Scan for the cell matching the given text and deliver its (x, y) coordinate at center. 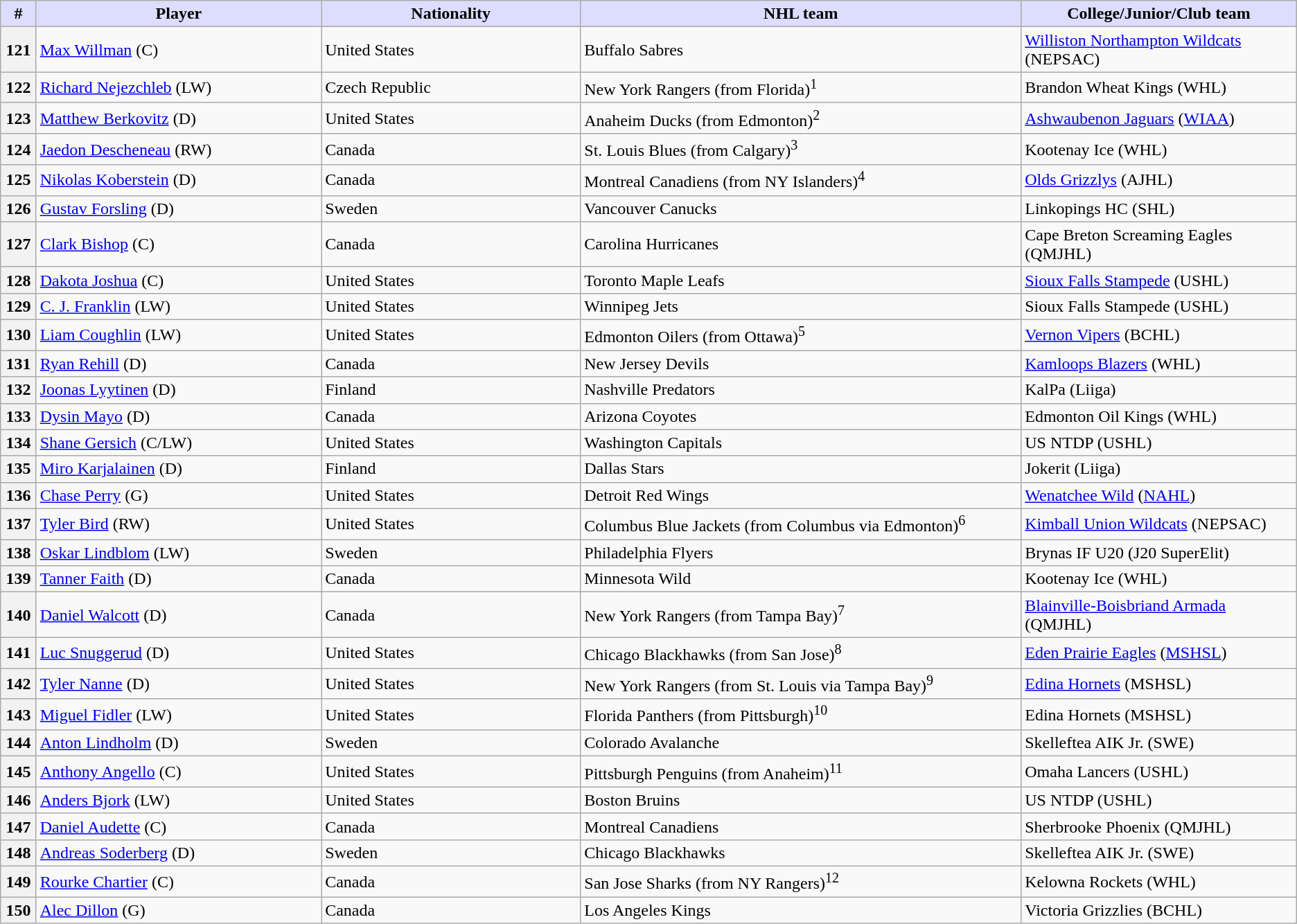
New York Rangers (from St. Louis via Tampa Bay)9 (801, 684)
148 (18, 853)
Anthony Angello (C) (179, 772)
Joonas Lyytinen (D) (179, 390)
135 (18, 469)
Blainville-Boisbriand Armada (QMJHL) (1159, 615)
Carolina Hurricanes (801, 244)
Tanner Faith (D) (179, 579)
150 (18, 910)
Max Willman (C) (179, 50)
Kelowna Rockets (WHL) (1159, 881)
KalPa (Liiga) (1159, 390)
Anders Bjork (LW) (179, 800)
138 (18, 553)
Oskar Lindblom (LW) (179, 553)
Miro Karjalainen (D) (179, 469)
128 (18, 280)
# (18, 14)
Chicago Blackhawks (801, 853)
Ryan Rehill (D) (179, 364)
Tyler Bird (RW) (179, 524)
Victoria Grizzlies (BCHL) (1159, 910)
141 (18, 652)
Kamloops Blazers (WHL) (1159, 364)
Montreal Canadiens (from NY Islanders)4 (801, 180)
Wenatchee Wild (NAHL) (1159, 495)
124 (18, 150)
144 (18, 743)
Buffalo Sabres (801, 50)
Detroit Red Wings (801, 495)
Los Angeles Kings (801, 910)
Omaha Lancers (USHL) (1159, 772)
Nashville Predators (801, 390)
Brandon Wheat Kings (WHL) (1159, 87)
Vancouver Canucks (801, 208)
Anton Lindholm (D) (179, 743)
Matthew Berkovitz (D) (179, 118)
121 (18, 50)
137 (18, 524)
Toronto Maple Leafs (801, 280)
129 (18, 306)
Czech Republic (451, 87)
Dakota Joshua (C) (179, 280)
Williston Northampton Wildcats (NEPSAC) (1159, 50)
Boston Bruins (801, 800)
127 (18, 244)
C. J. Franklin (LW) (179, 306)
131 (18, 364)
125 (18, 180)
Vernon Vipers (BCHL) (1159, 335)
New York Rangers (from Florida)1 (801, 87)
Gustav Forsling (D) (179, 208)
Rourke Chartier (C) (179, 881)
122 (18, 87)
Ashwaubenon Jaguars (WIAA) (1159, 118)
New Jersey Devils (801, 364)
Montreal Canadiens (801, 826)
Nationality (451, 14)
Miguel Fidler (LW) (179, 715)
Jokerit (Liiga) (1159, 469)
Dallas Stars (801, 469)
139 (18, 579)
Chase Perry (G) (179, 495)
Alec Dillon (G) (179, 910)
Columbus Blue Jackets (from Columbus via Edmonton)6 (801, 524)
Eden Prairie Eagles (MSHSL) (1159, 652)
Anaheim Ducks (from Edmonton)2 (801, 118)
Edmonton Oil Kings (WHL) (1159, 416)
133 (18, 416)
College/Junior/Club team (1159, 14)
Olds Grizzlys (AJHL) (1159, 180)
Daniel Walcott (D) (179, 615)
145 (18, 772)
134 (18, 443)
Linkopings HC (SHL) (1159, 208)
Edmonton Oilers (from Ottawa)5 (801, 335)
St. Louis Blues (from Calgary)3 (801, 150)
Richard Nejezchleb (LW) (179, 87)
136 (18, 495)
Philadelphia Flyers (801, 553)
Tyler Nanne (D) (179, 684)
Nikolas Koberstein (D) (179, 180)
Colorado Avalanche (801, 743)
Minnesota Wild (801, 579)
147 (18, 826)
143 (18, 715)
Player (179, 14)
Chicago Blackhawks (from San Jose)8 (801, 652)
San Jose Sharks (from NY Rangers)12 (801, 881)
Sherbrooke Phoenix (QMJHL) (1159, 826)
123 (18, 118)
126 (18, 208)
Jaedon Descheneau (RW) (179, 150)
New York Rangers (from Tampa Bay)7 (801, 615)
Cape Breton Screaming Eagles (QMJHL) (1159, 244)
Clark Bishop (C) (179, 244)
Shane Gersich (C/LW) (179, 443)
140 (18, 615)
Pittsburgh Penguins (from Anaheim)11 (801, 772)
Andreas Soderberg (D) (179, 853)
NHL team (801, 14)
Kimball Union Wildcats (NEPSAC) (1159, 524)
149 (18, 881)
Arizona Coyotes (801, 416)
Washington Capitals (801, 443)
142 (18, 684)
Florida Panthers (from Pittsburgh)10 (801, 715)
Winnipeg Jets (801, 306)
146 (18, 800)
Dysin Mayo (D) (179, 416)
Liam Coughlin (LW) (179, 335)
Brynas IF U20 (J20 SuperElit) (1159, 553)
130 (18, 335)
132 (18, 390)
Luc Snuggerud (D) (179, 652)
Daniel Audette (C) (179, 826)
